For the text-containing cell, return its midpoint in [x, y] coordinate format. 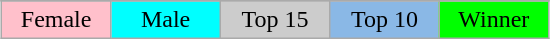
Winner [494, 20]
Male [166, 20]
Top 10 [384, 20]
Top 15 [274, 20]
Female [56, 20]
